Extract the (x, y) coordinate from the center of the cell holding the provided text.  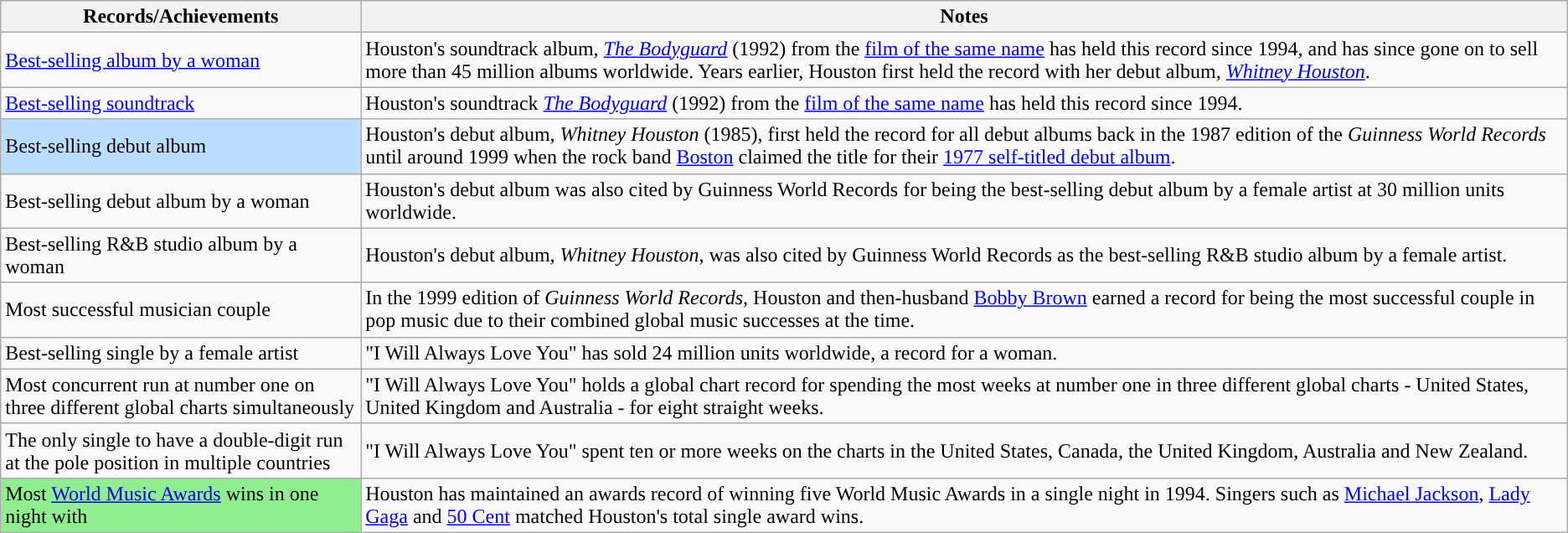
The only single to have a double-digit run at the pole position in multiple countries (181, 451)
Houston's soundtrack The Bodyguard (1992) from the film of the same name has held this record since 1994. (965, 103)
Best-selling R&B studio album by a woman (181, 255)
Best-selling debut album (181, 146)
Notes (965, 17)
Houston's debut album, Whitney Houston, was also cited by Guinness World Records as the best-selling R&B studio album by a female artist. (965, 255)
Most concurrent run at number one on three different global charts simultaneously (181, 396)
Most World Music Awards wins in one night with (181, 505)
Best-selling single by a female artist (181, 353)
"I Will Always Love You" spent ten or more weeks on the charts in the United States, Canada, the United Kingdom, Australia and New Zealand. (965, 451)
Most successful musician couple (181, 310)
Records/Achievements (181, 17)
Best-selling soundtrack (181, 103)
Best-selling album by a woman (181, 60)
Best-selling debut album by a woman (181, 201)
"I Will Always Love You" has sold 24 million units worldwide, a record for a woman. (965, 353)
